Find where the given text appears and provide that cell's center as [x, y] coordinate. 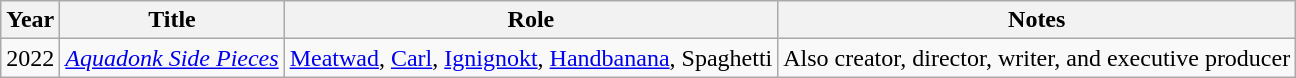
Also creator, director, writer, and executive producer [1037, 58]
Aquadonk Side Pieces [172, 58]
Meatwad, Carl, Ignignokt, Handbanana, Spaghetti [531, 58]
Role [531, 20]
Notes [1037, 20]
2022 [30, 58]
Title [172, 20]
Year [30, 20]
